Pinpoint the cell where the given text exists, returning its (X, Y) midpoint coordinate. 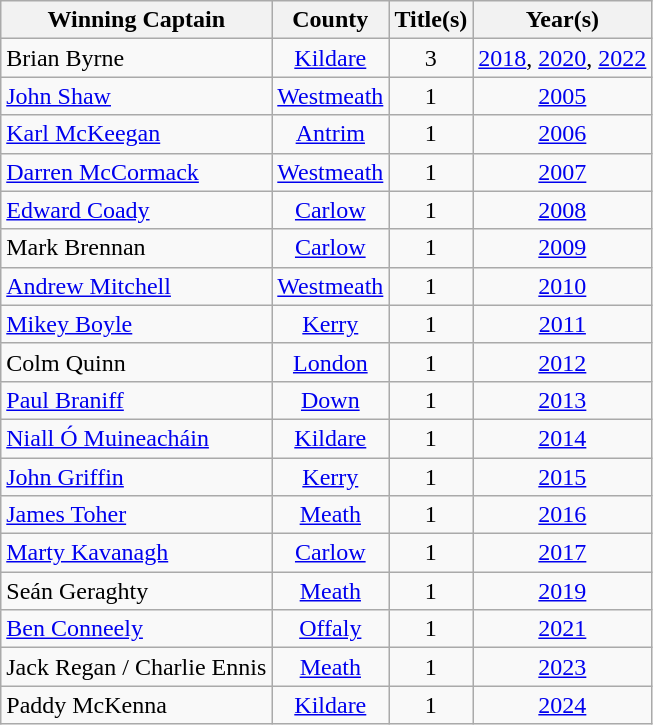
2005 (562, 96)
Winning Captain (136, 20)
2006 (562, 134)
2013 (562, 400)
Brian Byrne (136, 58)
2018, 2020, 2022 (562, 58)
Antrim (330, 134)
2010 (562, 286)
County (330, 20)
2008 (562, 210)
Mikey Boyle (136, 324)
Paul Braniff (136, 400)
Down (330, 400)
2007 (562, 172)
3 (431, 58)
2012 (562, 362)
2023 (562, 667)
Ben Conneely (136, 629)
Offaly (330, 629)
2017 (562, 553)
John Shaw (136, 96)
Year(s) (562, 20)
Colm Quinn (136, 362)
2019 (562, 591)
2014 (562, 438)
Andrew Mitchell (136, 286)
Niall Ó Muineacháin (136, 438)
Karl McKeegan (136, 134)
2016 (562, 515)
Jack Regan / Charlie Ennis (136, 667)
Marty Kavanagh (136, 553)
Paddy McKenna (136, 705)
Darren McCormack (136, 172)
2009 (562, 248)
Mark Brennan (136, 248)
2024 (562, 705)
Title(s) (431, 20)
2011 (562, 324)
London (330, 362)
Seán Geraghty (136, 591)
John Griffin (136, 477)
Edward Coady (136, 210)
2021 (562, 629)
2015 (562, 477)
James Toher (136, 515)
